Pinpoint the cell where the given text exists, returning its [X, Y] midpoint coordinate. 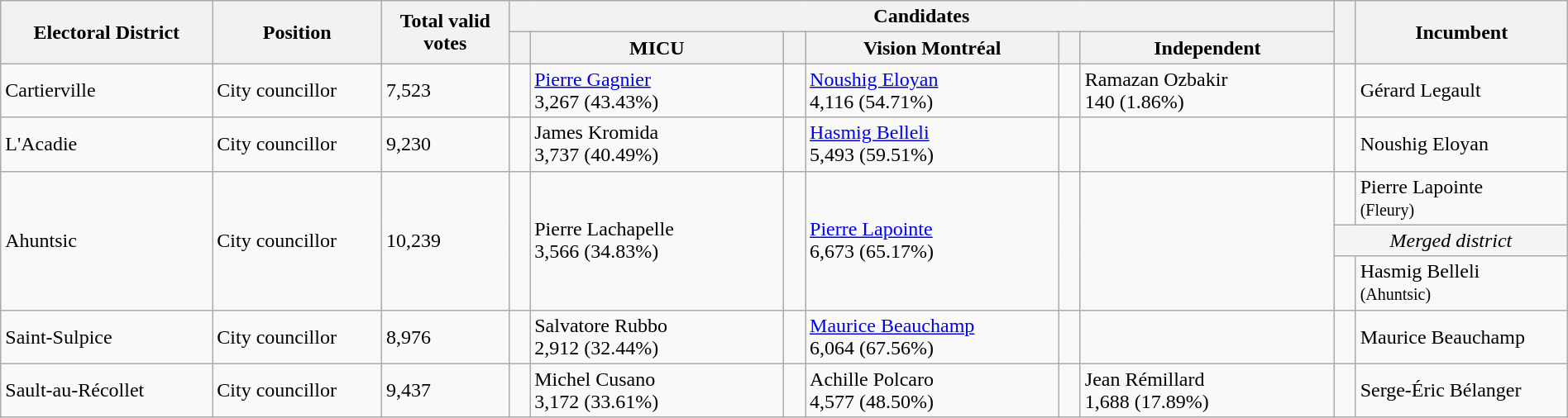
James Kromida3,737 (40.49%) [657, 144]
L'Acadie [107, 144]
9,437 [446, 390]
Merged district [1451, 240]
10,239 [446, 240]
Noushig Eloyan4,116 (54.71%) [933, 91]
Gérard Legault [1461, 91]
Ramazan Ozbakir140 (1.86%) [1207, 91]
MICU [657, 48]
8,976 [446, 337]
Incumbent [1461, 32]
Ahuntsic [107, 240]
Noushig Eloyan [1461, 144]
Maurice Beauchamp [1461, 337]
Maurice Beauchamp6,064 (67.56%) [933, 337]
Achille Polcaro4,577 (48.50%) [933, 390]
Position [298, 32]
Vision Montréal [933, 48]
Independent [1207, 48]
Sault-au-Récollet [107, 390]
Candidates [921, 17]
Cartierville [107, 91]
Hasmig Belleli(Ahuntsic) [1461, 283]
Hasmig Belleli5,493 (59.51%) [933, 144]
Michel Cusano3,172 (33.61%) [657, 390]
Serge-Éric Bélanger [1461, 390]
Pierre Gagnier3,267 (43.43%) [657, 91]
9,230 [446, 144]
7,523 [446, 91]
Electoral District [107, 32]
Total valid votes [446, 32]
Saint-Sulpice [107, 337]
Pierre Lapointe(Fleury) [1461, 198]
Jean Rémillard1,688 (17.89%) [1207, 390]
Salvatore Rubbo2,912 (32.44%) [657, 337]
Pierre Lapointe6,673 (65.17%) [933, 240]
Pierre Lachapelle3,566 (34.83%) [657, 240]
